Search for the cell housing the specified text and yield its [x, y] center coordinate. 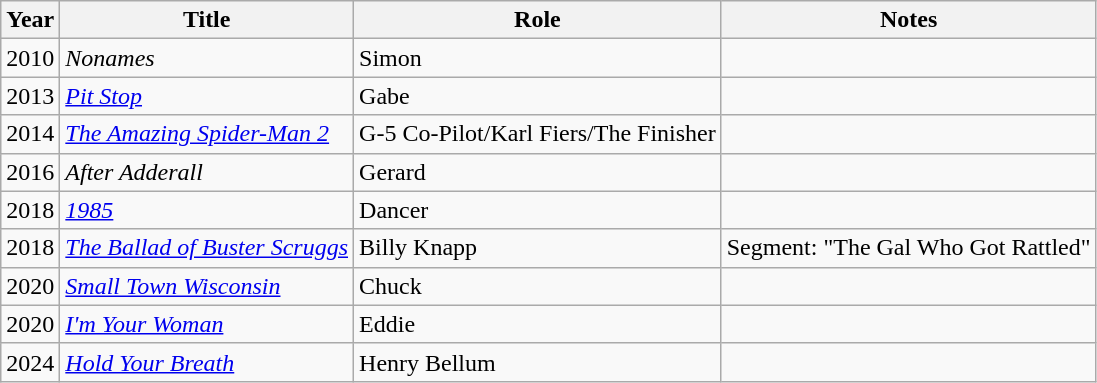
Henry Bellum [538, 362]
Year [30, 20]
2024 [30, 362]
Eddie [538, 324]
2010 [30, 58]
Simon [538, 58]
1985 [207, 210]
Chuck [538, 286]
Role [538, 20]
After Adderall [207, 172]
Notes [908, 20]
2014 [30, 134]
Segment: "The Gal Who Got Rattled" [908, 248]
Nonames [207, 58]
2016 [30, 172]
2013 [30, 96]
Pit Stop [207, 96]
Small Town Wisconsin [207, 286]
Title [207, 20]
Billy Knapp [538, 248]
I'm Your Woman [207, 324]
Gerard [538, 172]
G-5 Co-Pilot/Karl Fiers/The Finisher [538, 134]
Hold Your Breath [207, 362]
The Ballad of Buster Scruggs [207, 248]
Dancer [538, 210]
Gabe [538, 96]
The Amazing Spider-Man 2 [207, 134]
